Extract the [x, y] coordinate from the center of the cell holding the provided text.  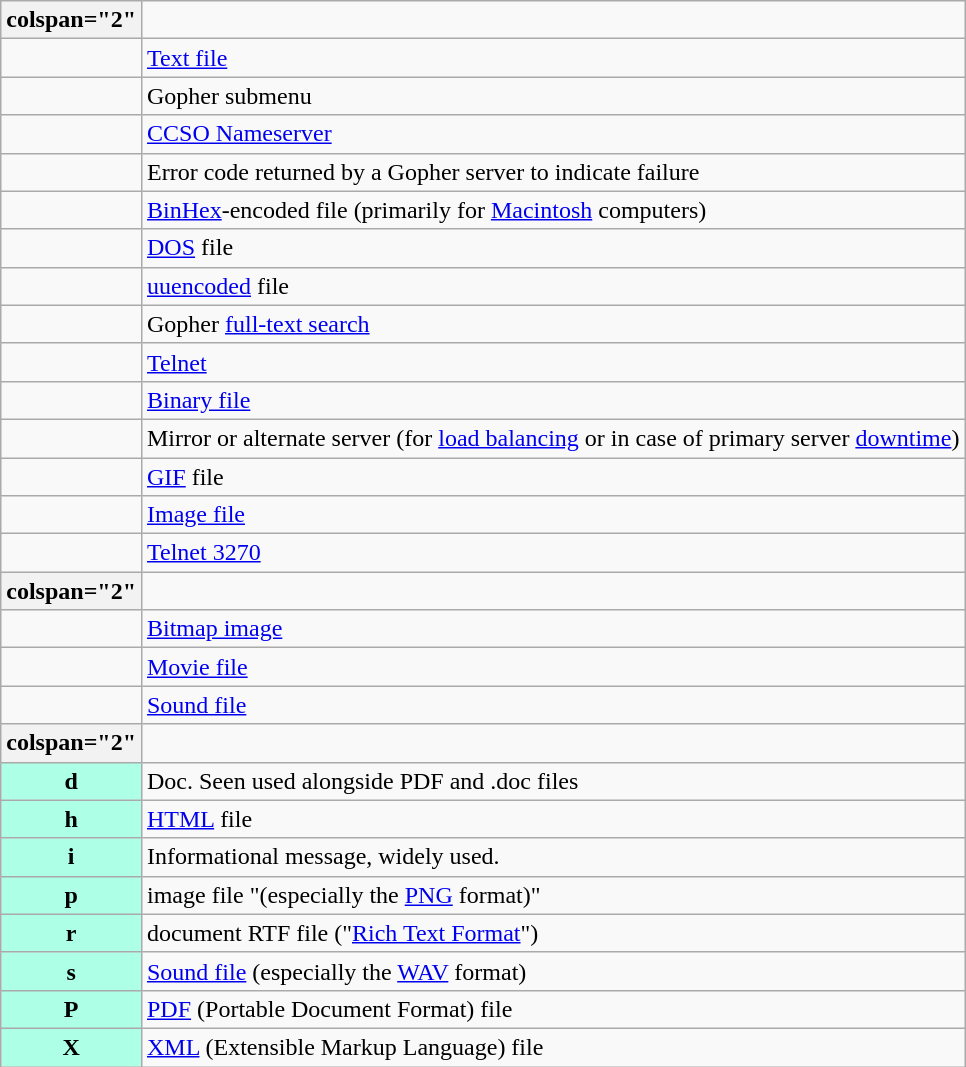
X [72, 1047]
s [72, 971]
Telnet [552, 362]
Telnet 3270 [552, 553]
Gopher full-text search [552, 324]
document RTF file ("Rich Text Format") [552, 933]
d [72, 781]
Movie file [552, 667]
Sound file (especially the WAV format) [552, 971]
BinHex-encoded file (primarily for Macintosh computers) [552, 210]
GIF file [552, 477]
HTML file [552, 819]
CCSO Nameserver [552, 134]
DOS file [552, 248]
Sound file [552, 705]
Error code returned by a Gopher server to indicate failure [552, 172]
P [72, 1009]
XML (Extensible Markup Language) file [552, 1047]
Gopher submenu [552, 96]
i [72, 857]
PDF (Portable Document Format) file [552, 1009]
Mirror or alternate server (for load balancing or in case of primary server downtime) [552, 438]
r [72, 933]
Informational message, widely used. [552, 857]
h [72, 819]
Bitmap image [552, 629]
Doc. Seen used alongside PDF and .doc files [552, 781]
uuencoded file [552, 286]
Binary file [552, 400]
Image file [552, 515]
Text file [552, 58]
p [72, 895]
image file "(especially the PNG format)" [552, 895]
